Return [X, Y] of the center of cell containing provided text 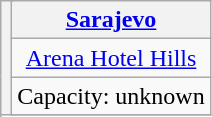
Capacity: unknown [111, 96]
Sarajevo [111, 20]
Arena Hotel Hills [111, 58]
